From the cell containing the given text, extract its center point as [x, y] coordinate. 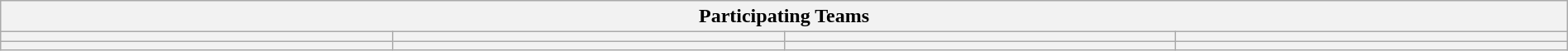
Participating Teams [784, 16]
